Find where the given text appears and provide that cell's center as (X, Y) coordinate. 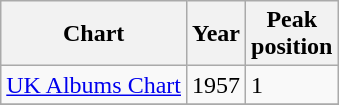
1957 (216, 85)
Chart (94, 34)
Peakposition (292, 34)
1 (292, 85)
Year (216, 34)
UK Albums Chart (94, 85)
